Output the (x, y) coordinate of the center of the cell containing the given text.  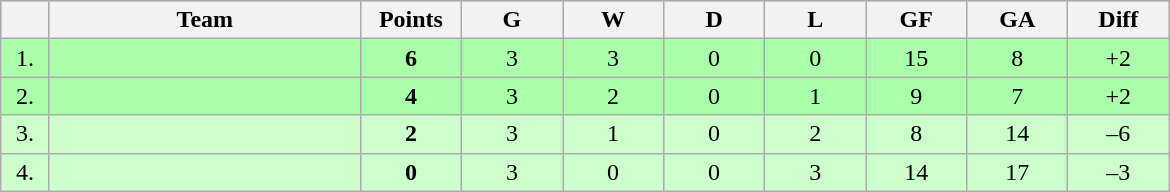
17 (1018, 172)
–3 (1118, 172)
4. (26, 172)
6 (410, 58)
Team (204, 20)
15 (916, 58)
9 (916, 96)
Points (410, 20)
G (512, 20)
3. (26, 134)
D (714, 20)
GA (1018, 20)
W (612, 20)
–6 (1118, 134)
Diff (1118, 20)
4 (410, 96)
2. (26, 96)
1. (26, 58)
L (816, 20)
7 (1018, 96)
GF (916, 20)
